Capture the cell that displays the provided text and extract its (X, Y) central coordinate. 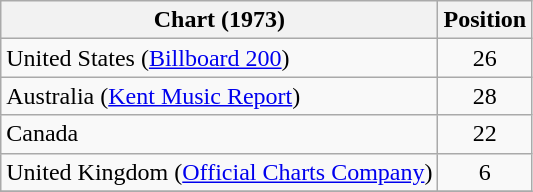
United States (Billboard 200) (220, 58)
Position (485, 20)
6 (485, 172)
Canada (220, 134)
28 (485, 96)
26 (485, 58)
Chart (1973) (220, 20)
United Kingdom (Official Charts Company) (220, 172)
22 (485, 134)
Australia (Kent Music Report) (220, 96)
